Return (X, Y) of the center of cell containing provided text 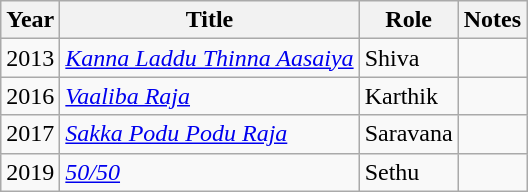
2016 (30, 96)
Vaaliba Raja (210, 96)
Sakka Podu Podu Raja (210, 134)
Kanna Laddu Thinna Aasaiya (210, 58)
50/50 (210, 172)
Saravana (408, 134)
Karthik (408, 96)
Role (408, 20)
2017 (30, 134)
2019 (30, 172)
Title (210, 20)
2013 (30, 58)
Year (30, 20)
Shiva (408, 58)
Sethu (408, 172)
Notes (492, 20)
